Provide the (x, y) coordinate of the cell's center where the given text is located.  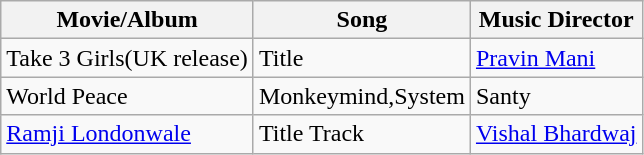
Title Track (362, 134)
World Peace (128, 96)
Take 3 Girls(UK release) (128, 58)
Movie/Album (128, 20)
Music Director (556, 20)
Santy (556, 96)
Song (362, 20)
Monkeymind,System (362, 96)
Pravin Mani (556, 58)
Vishal Bhardwaj (556, 134)
Ramji Londonwale (128, 134)
Title (362, 58)
